Pinpoint the cell where the given text exists, returning its [x, y] midpoint coordinate. 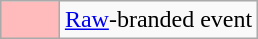
Raw-branded event [158, 20]
